Pinpoint the cell where the given text exists, returning its [x, y] midpoint coordinate. 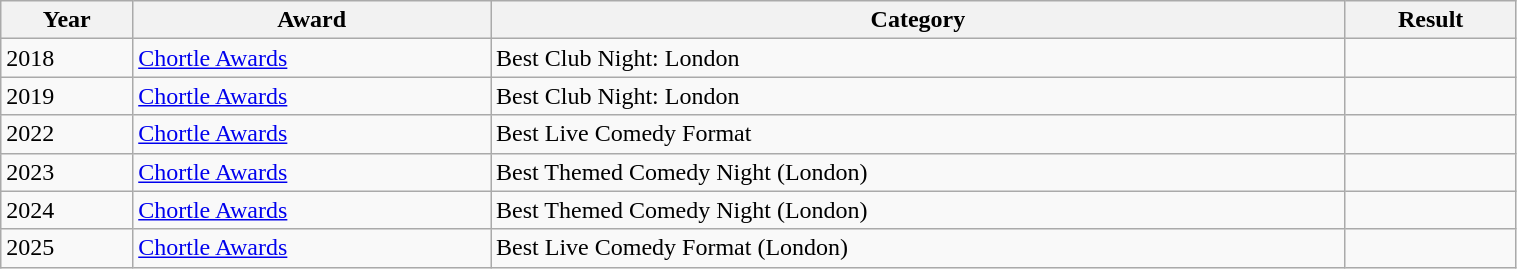
Category [918, 20]
Best Live Comedy Format (London) [918, 248]
2019 [67, 96]
2025 [67, 248]
2022 [67, 134]
2024 [67, 210]
Best Live Comedy Format [918, 134]
Result [1430, 20]
Year [67, 20]
2023 [67, 172]
2018 [67, 58]
Award [312, 20]
